Extract the [x, y] coordinate from the center of the cell holding the provided text.  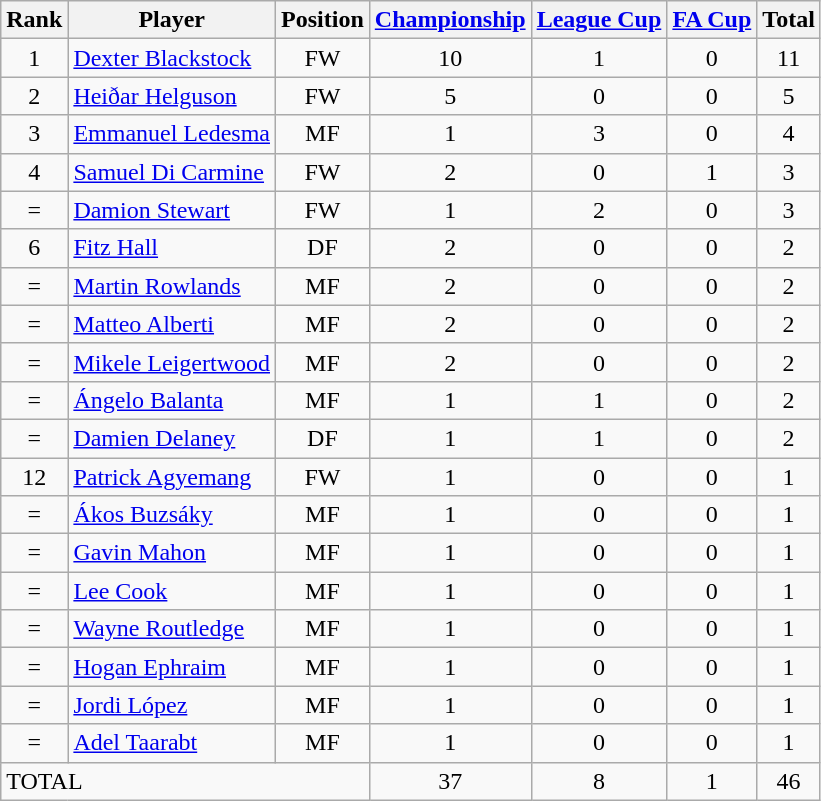
Heiðar Helguson [172, 96]
Lee Cook [172, 591]
12 [34, 477]
Matteo Alberti [172, 324]
League Cup [599, 20]
Wayne Routledge [172, 629]
Position [323, 20]
Dexter Blackstock [172, 58]
46 [789, 781]
Jordi López [172, 705]
Gavin Mahon [172, 553]
Fitz Hall [172, 248]
Martin Rowlands [172, 286]
Samuel Di Carmine [172, 172]
Mikele Leigertwood [172, 362]
37 [450, 781]
Player [172, 20]
Championship [450, 20]
Patrick Agyemang [172, 477]
Total [789, 20]
TOTAL [186, 781]
Rank [34, 20]
FA Cup [712, 20]
Emmanuel Ledesma [172, 134]
11 [789, 58]
Damion Stewart [172, 210]
Damien Delaney [172, 438]
Ángelo Balanta [172, 400]
8 [599, 781]
6 [34, 248]
Ákos Buzsáky [172, 515]
Adel Taarabt [172, 743]
10 [450, 58]
Hogan Ephraim [172, 667]
